Locate the cell with the specified text and output its (X, Y) center coordinate. 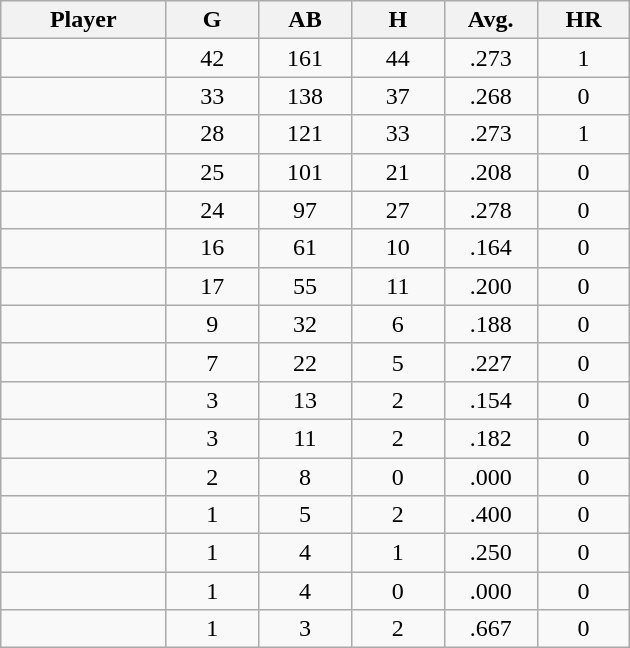
16 (212, 248)
8 (306, 477)
Avg. (490, 20)
.188 (490, 324)
32 (306, 324)
6 (398, 324)
10 (398, 248)
7 (212, 362)
.268 (490, 96)
28 (212, 134)
17 (212, 286)
61 (306, 248)
25 (212, 172)
.182 (490, 438)
42 (212, 58)
24 (212, 210)
44 (398, 58)
101 (306, 172)
HR (584, 20)
.667 (490, 629)
21 (398, 172)
AB (306, 20)
55 (306, 286)
37 (398, 96)
27 (398, 210)
H (398, 20)
.208 (490, 172)
Player (84, 20)
161 (306, 58)
.400 (490, 515)
.250 (490, 553)
138 (306, 96)
121 (306, 134)
9 (212, 324)
22 (306, 362)
13 (306, 400)
97 (306, 210)
G (212, 20)
.164 (490, 248)
.200 (490, 286)
.227 (490, 362)
.278 (490, 210)
.154 (490, 400)
